Identify which cell holds the provided text, then report its [X, Y] central coordinate. 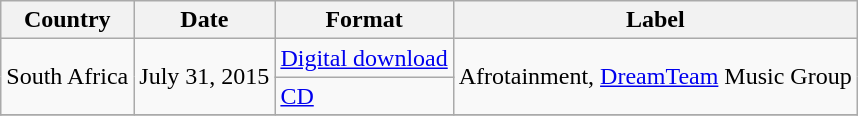
CD [364, 96]
South Africa [68, 77]
Country [68, 20]
Digital download [364, 58]
July 31, 2015 [204, 77]
Afrotainment, DreamTeam Music Group [655, 77]
Format [364, 20]
Label [655, 20]
Date [204, 20]
